Scan for the cell matching the given text and deliver its [x, y] coordinate at center. 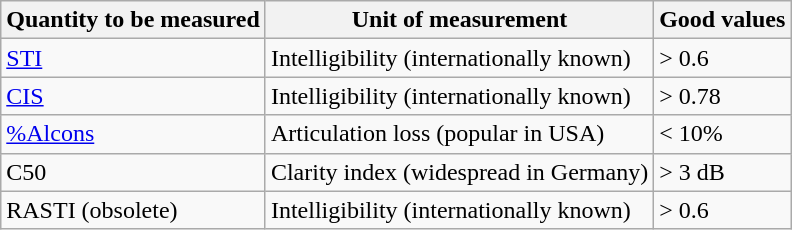
Quantity to be measured [134, 20]
Good values [722, 20]
%Alcons [134, 134]
RASTI (obsolete) [134, 210]
< 10% [722, 134]
Articulation loss (popular in USA) [459, 134]
> 3 dB [722, 172]
C50 [134, 172]
> 0.78 [722, 96]
STI [134, 58]
CIS [134, 96]
Clarity index (widespread in Germany) [459, 172]
Unit of measurement [459, 20]
